Identify which cell holds the provided text, then report its [x, y] central coordinate. 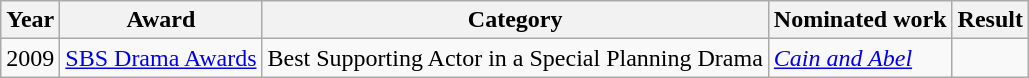
Best Supporting Actor in a Special Planning Drama [515, 58]
SBS Drama Awards [161, 58]
Year [30, 20]
Award [161, 20]
Category [515, 20]
2009 [30, 58]
Nominated work [860, 20]
Result [990, 20]
Cain and Abel [860, 58]
